Locate the cell with the specified text and output its [X, Y] center coordinate. 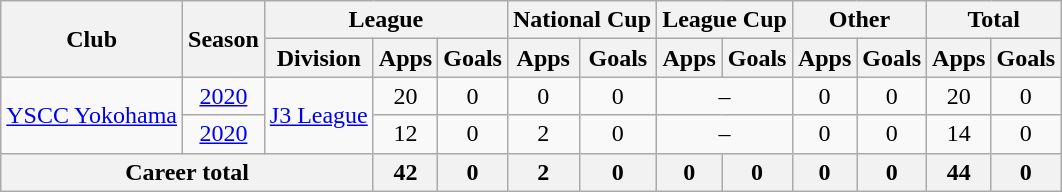
League [386, 20]
Other [859, 20]
National Cup [582, 20]
44 [959, 172]
League Cup [725, 20]
Career total [188, 172]
Division [318, 58]
Club [92, 39]
Total [994, 20]
12 [405, 134]
YSCC Yokohama [92, 115]
42 [405, 172]
Season [224, 39]
14 [959, 134]
J3 League [318, 115]
